Capture the cell that displays the provided text and extract its (X, Y) central coordinate. 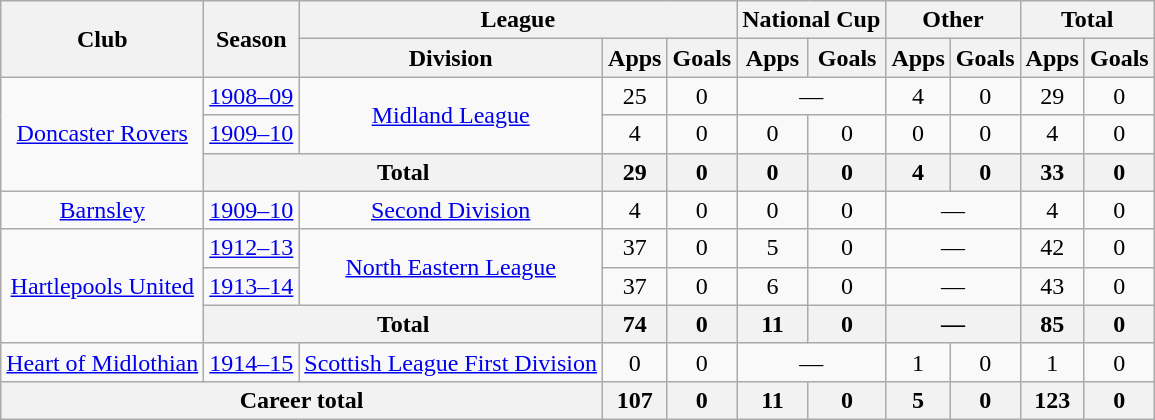
1908–09 (252, 96)
1914–15 (252, 362)
Doncaster Rovers (102, 134)
Heart of Midlothian (102, 362)
Scottish League First Division (451, 362)
74 (635, 324)
Season (252, 39)
Career total (302, 400)
1913–14 (252, 286)
6 (773, 286)
Club (102, 39)
League (518, 20)
123 (1052, 400)
Barnsley (102, 210)
Other (953, 20)
National Cup (812, 20)
107 (635, 400)
North Eastern League (451, 267)
43 (1052, 286)
1912–13 (252, 248)
42 (1052, 248)
Division (451, 58)
33 (1052, 172)
Midland League (451, 115)
25 (635, 96)
85 (1052, 324)
Hartlepools United (102, 286)
Second Division (451, 210)
